Extract the [X, Y] coordinate from the center of the cell holding the provided text.  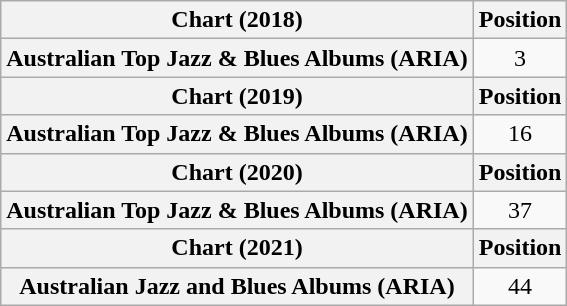
16 [520, 134]
44 [520, 286]
Australian Jazz and Blues Albums (ARIA) [237, 286]
3 [520, 58]
37 [520, 210]
Chart (2018) [237, 20]
Chart (2019) [237, 96]
Chart (2021) [237, 248]
Chart (2020) [237, 172]
